Return (X, Y) of the center of cell containing provided text 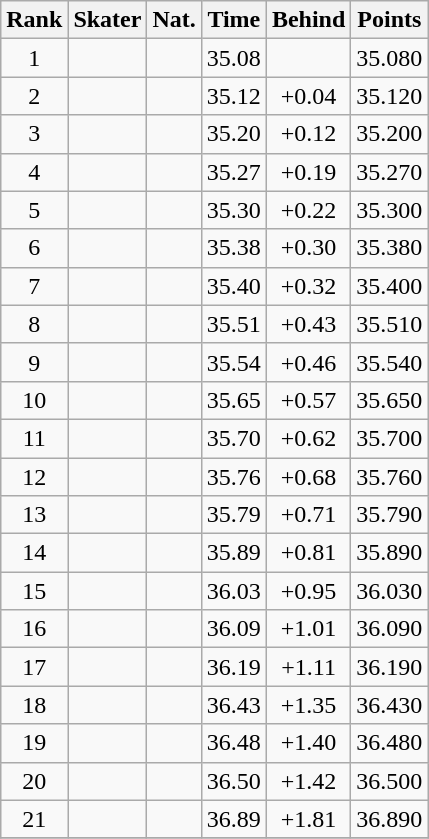
1 (34, 58)
35.27 (234, 172)
21 (34, 819)
10 (34, 400)
Rank (34, 20)
35.890 (390, 553)
12 (34, 477)
36.480 (390, 743)
35.380 (390, 248)
+0.30 (308, 248)
14 (34, 553)
+0.32 (308, 286)
5 (34, 210)
35.300 (390, 210)
35.650 (390, 400)
+0.04 (308, 96)
17 (34, 667)
36.43 (234, 705)
35.51 (234, 324)
18 (34, 705)
+1.40 (308, 743)
15 (34, 591)
9 (34, 362)
+1.01 (308, 629)
2 (34, 96)
35.790 (390, 515)
35.70 (234, 438)
3 (34, 134)
36.030 (390, 591)
+1.42 (308, 781)
36.48 (234, 743)
35.89 (234, 553)
+0.19 (308, 172)
35.65 (234, 400)
36.19 (234, 667)
Points (390, 20)
+0.81 (308, 553)
19 (34, 743)
+0.12 (308, 134)
8 (34, 324)
36.090 (390, 629)
+1.11 (308, 667)
36.500 (390, 781)
35.700 (390, 438)
35.38 (234, 248)
35.510 (390, 324)
+0.68 (308, 477)
35.270 (390, 172)
36.890 (390, 819)
35.400 (390, 286)
Nat. (174, 20)
36.190 (390, 667)
36.50 (234, 781)
6 (34, 248)
Time (234, 20)
4 (34, 172)
+0.62 (308, 438)
+0.22 (308, 210)
+1.35 (308, 705)
35.76 (234, 477)
7 (34, 286)
35.080 (390, 58)
35.20 (234, 134)
16 (34, 629)
36.03 (234, 591)
36.430 (390, 705)
Behind (308, 20)
11 (34, 438)
20 (34, 781)
35.200 (390, 134)
Skater (108, 20)
35.760 (390, 477)
+0.95 (308, 591)
35.120 (390, 96)
+0.43 (308, 324)
35.54 (234, 362)
35.30 (234, 210)
35.08 (234, 58)
35.40 (234, 286)
36.09 (234, 629)
+0.71 (308, 515)
+0.57 (308, 400)
35.540 (390, 362)
13 (34, 515)
+0.46 (308, 362)
35.12 (234, 96)
36.89 (234, 819)
35.79 (234, 515)
+1.81 (308, 819)
